Identify which cell holds the provided text, then report its (x, y) central coordinate. 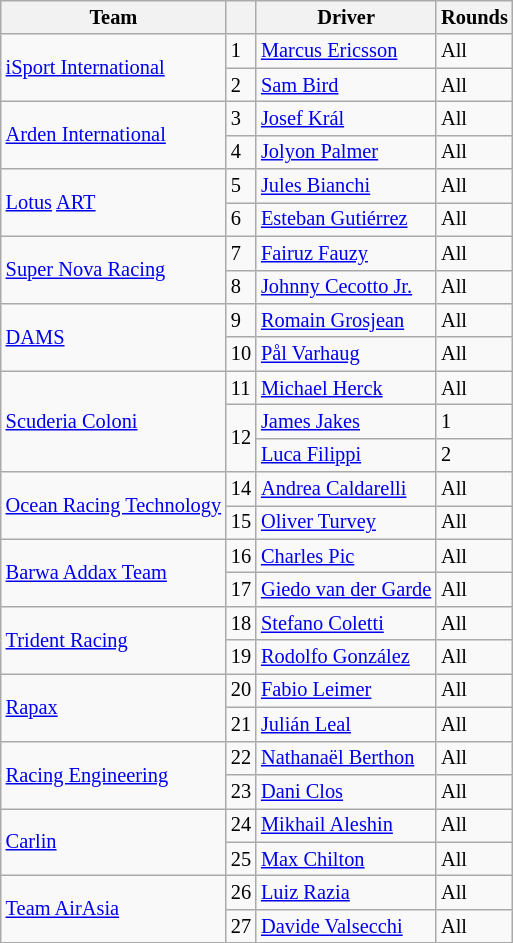
Jules Bianchi (346, 186)
23 (241, 791)
Davide Valsecchi (346, 926)
15 (241, 522)
11 (241, 388)
Luca Filippi (346, 455)
Driver (346, 17)
22 (241, 758)
24 (241, 825)
Esteban Gutiérrez (346, 219)
Mikhail Aleshin (346, 825)
DAMS (114, 336)
Romain Grosjean (346, 320)
Josef Král (346, 118)
27 (241, 926)
21 (241, 724)
8 (241, 287)
Charles Pic (346, 556)
18 (241, 623)
Rounds (474, 17)
Racing Engineering (114, 774)
3 (241, 118)
Ocean Racing Technology (114, 506)
Dani Clos (346, 791)
19 (241, 657)
14 (241, 489)
Fabio Leimer (346, 690)
4 (241, 152)
Lotus ART (114, 202)
iSport International (114, 68)
Team AirAsia (114, 908)
Fairuz Fauzy (346, 253)
Arden International (114, 134)
James Jakes (346, 421)
Team (114, 17)
9 (241, 320)
Pål Varhaug (346, 354)
17 (241, 589)
16 (241, 556)
Giedo van der Garde (346, 589)
Johnny Cecotto Jr. (346, 287)
Julián Leal (346, 724)
Super Nova Racing (114, 270)
Carlin (114, 842)
10 (241, 354)
Rodolfo González (346, 657)
Rapax (114, 706)
7 (241, 253)
5 (241, 186)
Stefano Coletti (346, 623)
Max Chilton (346, 859)
Nathanaël Berthon (346, 758)
6 (241, 219)
26 (241, 892)
12 (241, 438)
Scuderia Coloni (114, 422)
20 (241, 690)
Oliver Turvey (346, 522)
Luiz Razia (346, 892)
Sam Bird (346, 85)
Andrea Caldarelli (346, 489)
Barwa Addax Team (114, 572)
Trident Racing (114, 640)
25 (241, 859)
Jolyon Palmer (346, 152)
Michael Herck (346, 388)
Marcus Ericsson (346, 51)
